Scan for the cell matching the given text and deliver its [X, Y] coordinate at center. 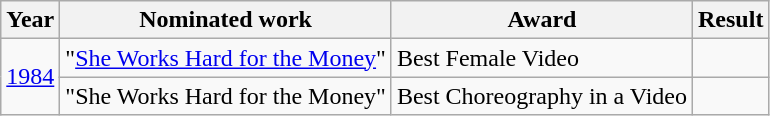
Nominated work [226, 20]
Best Choreography in a Video [542, 96]
Award [542, 20]
Best Female Video [542, 58]
Year [30, 20]
Result [731, 20]
1984 [30, 77]
